Return the (X, Y) coordinate for the center point of the cell that contains the specified text.  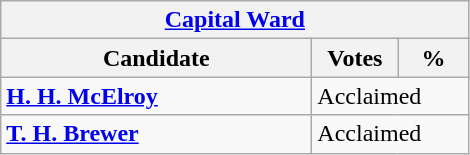
Capital Ward (235, 20)
Votes (355, 58)
T. H. Brewer (156, 134)
% (434, 58)
H. H. McElroy (156, 96)
Candidate (156, 58)
